Scan for the cell matching the given text and deliver its [X, Y] coordinate at center. 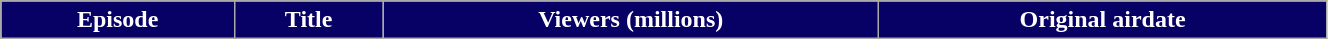
Original airdate [1103, 20]
Title [308, 20]
Viewers (millions) [631, 20]
Episode [118, 20]
